Capture the cell that displays the provided text and extract its [x, y] central coordinate. 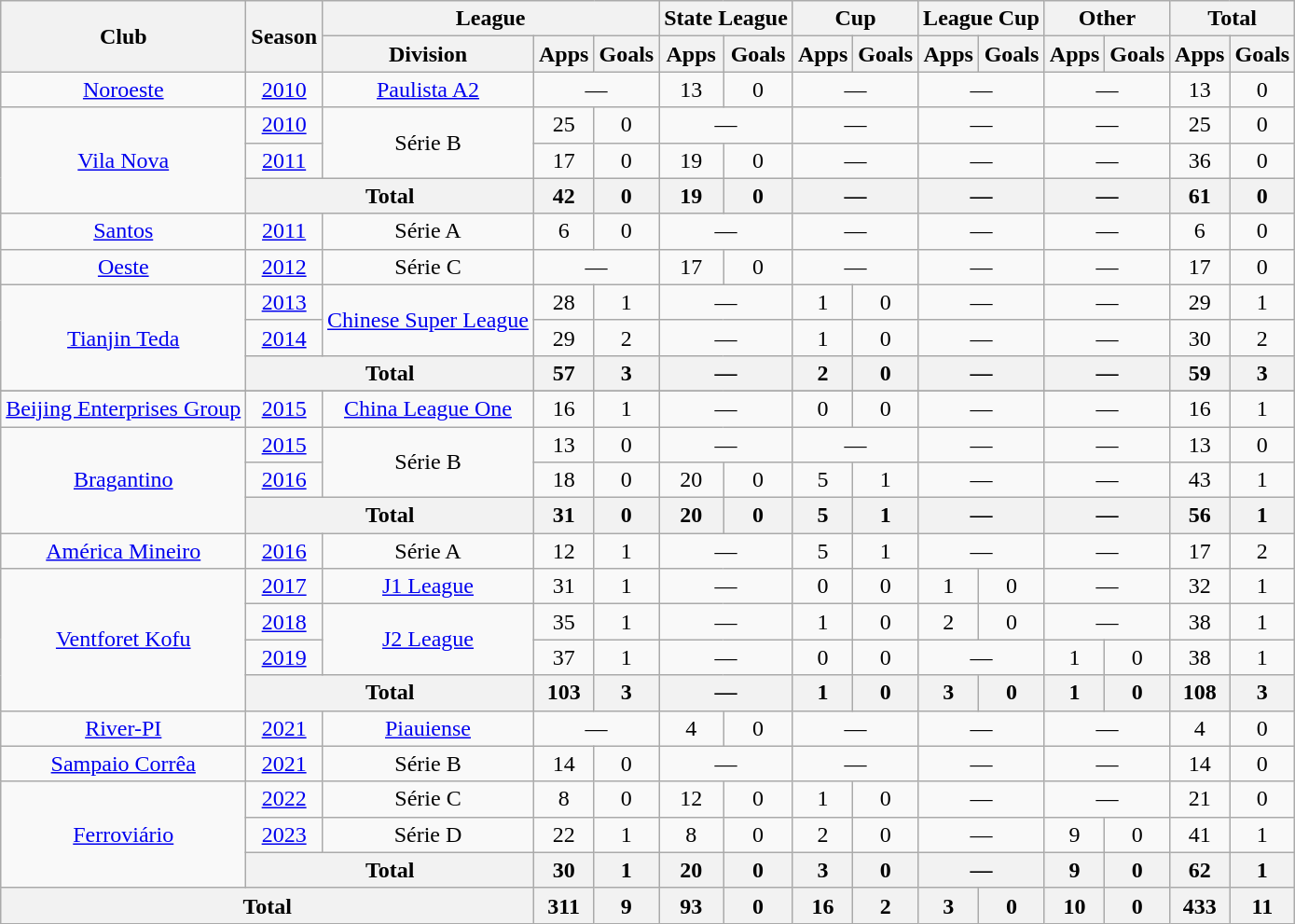
Other [1107, 19]
Oeste [123, 267]
Chinese Super League [429, 320]
Cup [855, 19]
10 [1074, 905]
Tianjin Teda [123, 338]
Noroeste [123, 90]
11 [1262, 905]
433 [1200, 905]
Piauiense [429, 728]
Vila Nova [123, 160]
Season [284, 36]
Sampaio Corrêa [123, 764]
2023 [284, 834]
62 [1200, 870]
China League One [429, 408]
Série D [429, 834]
2018 [284, 622]
93 [692, 905]
37 [564, 657]
River-PI [123, 728]
State League [726, 19]
57 [564, 373]
2013 [284, 302]
56 [1200, 516]
2022 [284, 799]
2014 [284, 338]
28 [564, 302]
2017 [284, 586]
League [490, 19]
103 [564, 693]
43 [1200, 480]
21 [1200, 799]
22 [564, 834]
42 [564, 196]
32 [1200, 586]
41 [1200, 834]
18 [564, 480]
2019 [284, 657]
108 [1200, 693]
J1 League [429, 586]
Paulista A2 [429, 90]
Division [429, 54]
Beijing Enterprises Group [123, 408]
League Cup [982, 19]
Ferroviário [123, 834]
36 [1200, 160]
Club [123, 36]
Bragantino [123, 480]
Ventforet Kofu [123, 640]
35 [564, 622]
J2 League [429, 640]
59 [1200, 373]
61 [1200, 196]
Santos [123, 231]
311 [564, 905]
América Mineiro [123, 551]
2012 [284, 267]
